Capture the cell that displays the provided text and extract its [X, Y] central coordinate. 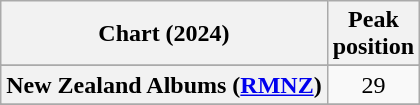
Peakposition [373, 34]
Chart (2024) [164, 34]
29 [373, 85]
New Zealand Albums (RMNZ) [164, 85]
